Determine the [X, Y] coordinate at the center of the cell enclosing the given text.  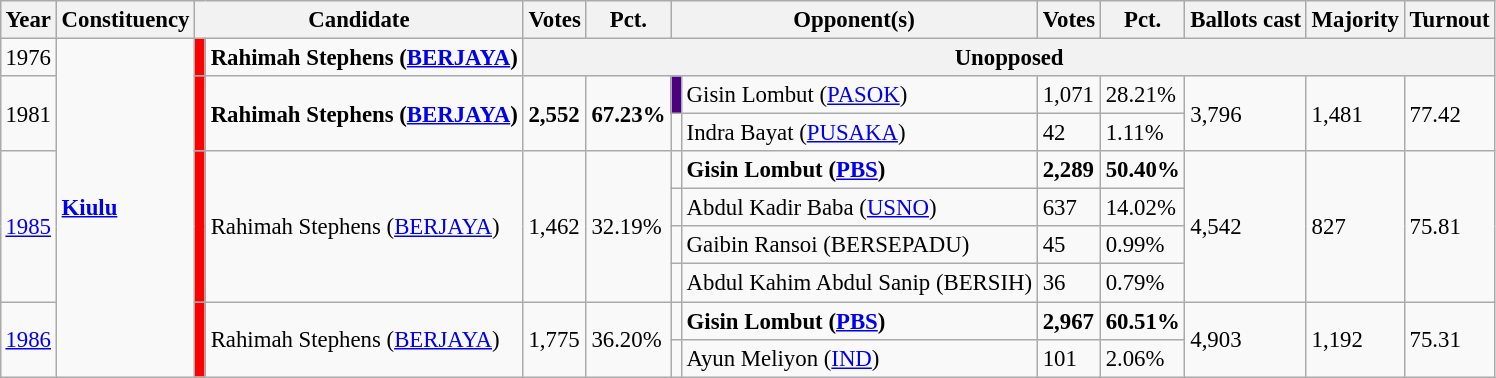
Unopposed [1009, 57]
Kiulu [125, 207]
Constituency [125, 20]
1981 [28, 114]
Gaibin Ransoi (BERSEPADU) [859, 245]
32.19% [628, 226]
2.06% [1142, 358]
36 [1068, 283]
28.21% [1142, 95]
Opponent(s) [854, 20]
Abdul Kadir Baba (USNO) [859, 208]
1986 [28, 340]
2,967 [1068, 321]
75.81 [1450, 226]
4,542 [1246, 226]
1976 [28, 57]
1.11% [1142, 133]
Ayun Meliyon (IND) [859, 358]
14.02% [1142, 208]
2,289 [1068, 170]
2,552 [554, 114]
637 [1068, 208]
50.40% [1142, 170]
Ballots cast [1246, 20]
36.20% [628, 340]
1,462 [554, 226]
77.42 [1450, 114]
60.51% [1142, 321]
1,775 [554, 340]
Turnout [1450, 20]
1,192 [1355, 340]
827 [1355, 226]
1985 [28, 226]
101 [1068, 358]
42 [1068, 133]
Gisin Lombut (PASOK) [859, 95]
Abdul Kahim Abdul Sanip (BERSIH) [859, 283]
Majority [1355, 20]
Candidate [359, 20]
0.79% [1142, 283]
Indra Bayat (PUSAKA) [859, 133]
45 [1068, 245]
1,481 [1355, 114]
0.99% [1142, 245]
3,796 [1246, 114]
Year [28, 20]
4,903 [1246, 340]
75.31 [1450, 340]
1,071 [1068, 95]
67.23% [628, 114]
